Find where the given text appears and provide that cell's center as (x, y) coordinate. 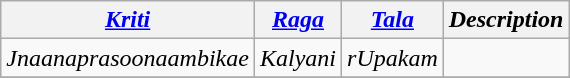
Raga (298, 20)
Kriti (128, 20)
rUpakam (393, 58)
Jnaanaprasoonaambikae (128, 58)
Kalyani (298, 58)
Tala (393, 20)
Description (506, 20)
